Provide the [X, Y] coordinate of the cell's center where the given text is located.  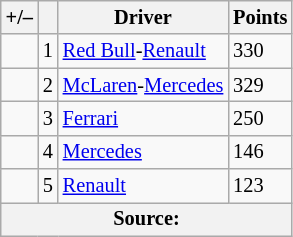
330 [260, 51]
Mercedes [143, 152]
2 [48, 85]
+/– [20, 17]
4 [48, 152]
329 [260, 85]
250 [260, 118]
McLaren-Mercedes [143, 85]
Red Bull-Renault [143, 51]
Renault [143, 186]
5 [48, 186]
Ferrari [143, 118]
146 [260, 152]
1 [48, 51]
Driver [143, 17]
123 [260, 186]
Source: [147, 219]
3 [48, 118]
Points [260, 17]
